Scan for the cell matching the given text and deliver its (x, y) coordinate at center. 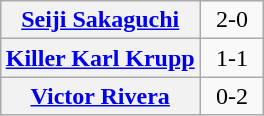
2-0 (232, 20)
Seiji Sakaguchi (100, 20)
Killer Karl Krupp (100, 58)
Victor Rivera (100, 96)
0-2 (232, 96)
1-1 (232, 58)
